Return the [X, Y] coordinate for the center point of the cell that contains the specified text.  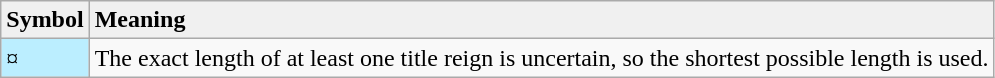
The exact length of at least one title reign is uncertain, so the shortest possible length is used. [542, 58]
¤ [45, 58]
Symbol [45, 20]
Meaning [542, 20]
